Scan for the cell matching the given text and deliver its (x, y) coordinate at center. 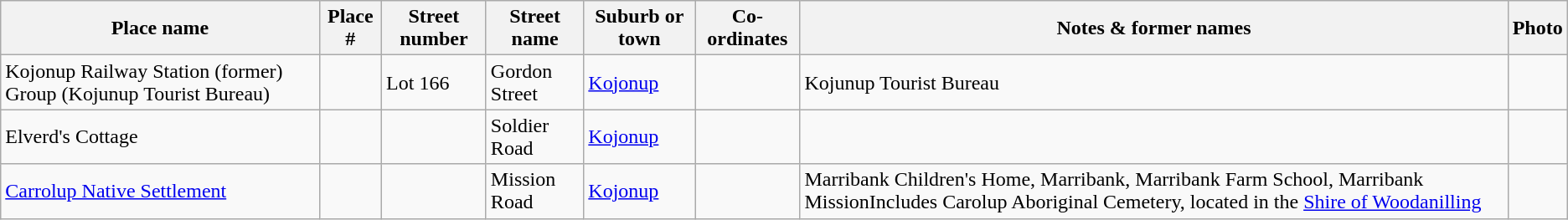
Soldier Road (534, 137)
Kojunup Tourist Bureau (1154, 82)
Carrolup Native Settlement (160, 191)
Place name (160, 28)
Street number (434, 28)
Elverd's Cottage (160, 137)
Gordon Street (534, 82)
Lot 166 (434, 82)
Mission Road (534, 191)
Co-ordinates (747, 28)
Place # (350, 28)
Suburb or town (640, 28)
Photo (1538, 28)
Notes & former names (1154, 28)
Street name (534, 28)
Kojonup Railway Station (former) Group (Kojunup Tourist Bureau) (160, 82)
